Determine the (X, Y) coordinate at the center of the cell enclosing the given text.  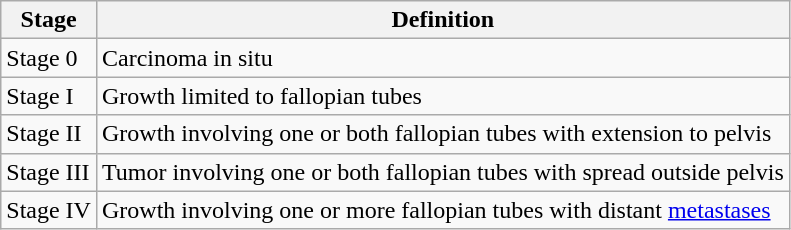
Stage IV (49, 210)
Stage (49, 20)
Stage II (49, 134)
Stage I (49, 96)
Growth involving one or both fallopian tubes with extension to pelvis (442, 134)
Carcinoma in situ (442, 58)
Stage 0 (49, 58)
Tumor involving one or both fallopian tubes with spread outside pelvis (442, 172)
Growth limited to fallopian tubes (442, 96)
Stage III (49, 172)
Growth involving one or more fallopian tubes with distant metastases (442, 210)
Definition (442, 20)
